From the cell containing the given text, extract its center point as [X, Y] coordinate. 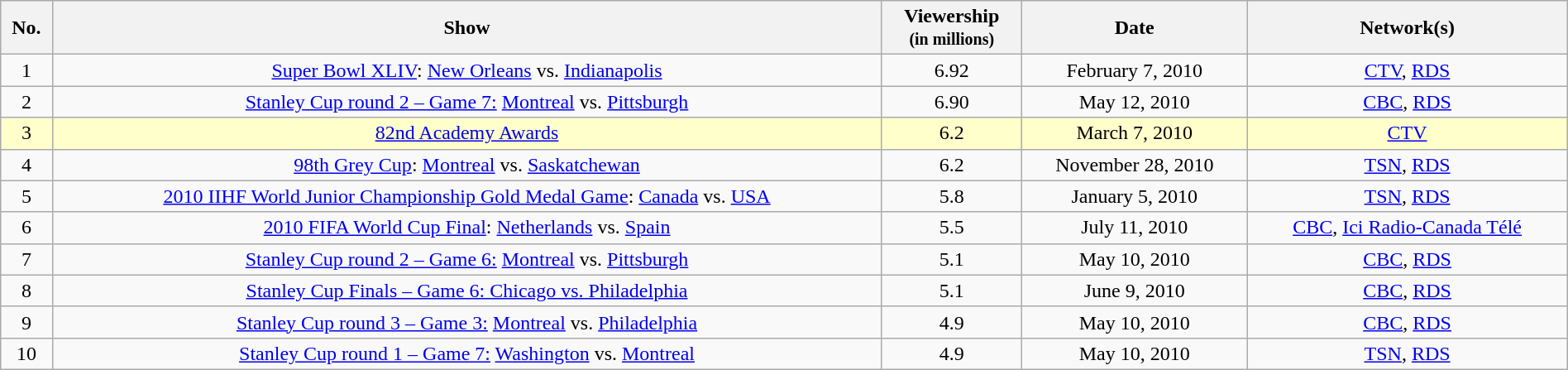
82nd Academy Awards [466, 133]
1 [26, 70]
2010 FIFA World Cup Final: Netherlands vs. Spain [466, 228]
May 12, 2010 [1135, 102]
Network(s) [1408, 28]
CTV [1408, 133]
March 7, 2010 [1135, 133]
7 [26, 259]
6.92 [952, 70]
98th Grey Cup: Montreal vs. Saskatchewan [466, 165]
3 [26, 133]
November 28, 2010 [1135, 165]
10 [26, 353]
5.8 [952, 196]
Stanley Cup Finals – Game 6: Chicago vs. Philadelphia [466, 291]
Stanley Cup round 1 – Game 7: Washington vs. Montreal [466, 353]
6 [26, 228]
January 5, 2010 [1135, 196]
Stanley Cup round 2 – Game 7: Montreal vs. Pittsburgh [466, 102]
June 9, 2010 [1135, 291]
Date [1135, 28]
CBC, Ici Radio-Canada Télé [1408, 228]
July 11, 2010 [1135, 228]
Super Bowl XLIV: New Orleans vs. Indianapolis [466, 70]
February 7, 2010 [1135, 70]
Show [466, 28]
6.90 [952, 102]
Viewership(in millions) [952, 28]
2 [26, 102]
No. [26, 28]
5.5 [952, 228]
8 [26, 291]
Stanley Cup round 3 – Game 3: Montreal vs. Philadelphia [466, 322]
CTV, RDS [1408, 70]
4 [26, 165]
2010 IIHF World Junior Championship Gold Medal Game: Canada vs. USA [466, 196]
Stanley Cup round 2 – Game 6: Montreal vs. Pittsburgh [466, 259]
5 [26, 196]
9 [26, 322]
